Return (X, Y) of the center of cell containing provided text 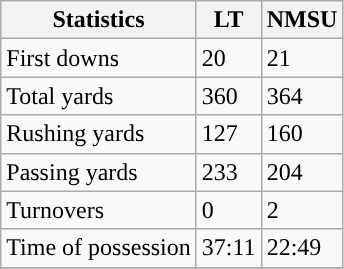
21 (302, 58)
Turnovers (99, 210)
0 (228, 210)
204 (302, 172)
Time of possession (99, 248)
LT (228, 20)
233 (228, 172)
127 (228, 134)
37:11 (228, 248)
160 (302, 134)
Rushing yards (99, 134)
364 (302, 96)
Statistics (99, 20)
20 (228, 58)
360 (228, 96)
22:49 (302, 248)
2 (302, 210)
First downs (99, 58)
NMSU (302, 20)
Passing yards (99, 172)
Total yards (99, 96)
